Scan for the cell matching the given text and deliver its [x, y] coordinate at center. 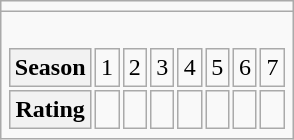
2 [134, 67]
5 [218, 67]
Season 1 2 3 4 5 6 7 Rating [146, 75]
Rating [50, 110]
6 [246, 67]
4 [190, 67]
1 [108, 67]
Season [50, 67]
7 [272, 67]
3 [162, 67]
